Find where the given text appears and provide that cell's center as [x, y] coordinate. 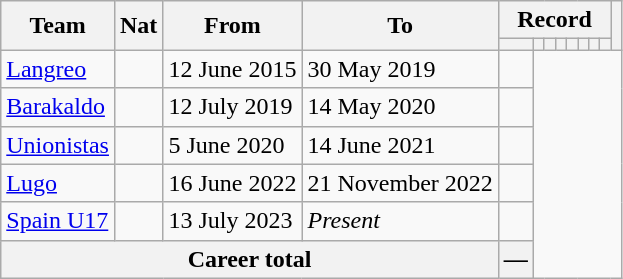
21 November 2022 [400, 183]
Unionistas [58, 145]
Lugo [58, 183]
Career total [250, 259]
14 June 2021 [400, 145]
5 June 2020 [232, 145]
Barakaldo [58, 107]
Spain U17 [58, 221]
From [232, 26]
— [516, 259]
12 July 2019 [232, 107]
Present [400, 221]
14 May 2020 [400, 107]
Record [554, 20]
Team [58, 26]
30 May 2019 [400, 69]
16 June 2022 [232, 183]
12 June 2015 [232, 69]
Nat [138, 26]
13 July 2023 [232, 221]
Langreo [58, 69]
To [400, 26]
